Identify which cell holds the provided text, then report its [x, y] central coordinate. 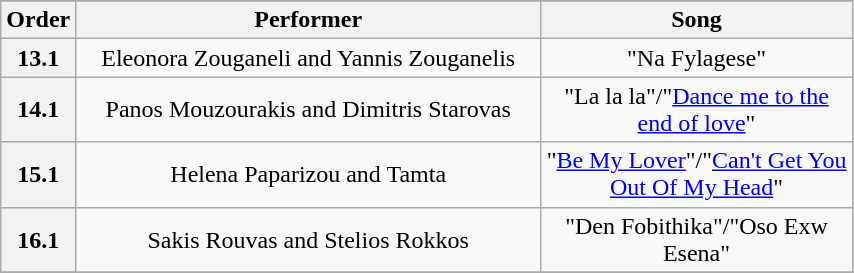
"La la la"/"Dance me to the end of love" [697, 110]
Performer [308, 20]
"Den Fobithika"/"Oso Exw Esena" [697, 240]
Order [38, 20]
15.1 [38, 174]
Song [697, 20]
16.1 [38, 240]
Helena Paparizou and Tamta [308, 174]
14.1 [38, 110]
Panos Mouzourakis and Dimitris Starovas [308, 110]
"Be My Lover"/"Can't Get You Out Of My Head" [697, 174]
13.1 [38, 58]
"Na Fylagese" [697, 58]
Sakis Rouvas and Stelios Rokkos [308, 240]
Eleonora Zouganeli and Yannis Zouganelis [308, 58]
